Return the [x, y] coordinate for the center point of the cell that contains the specified text.  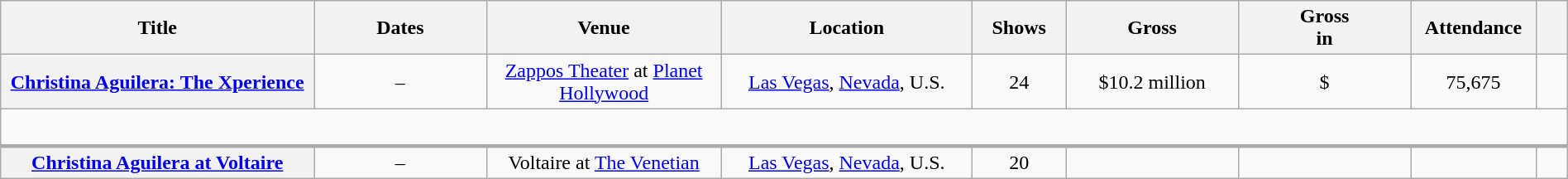
Christina Aguilera: The Xperience [157, 81]
Zappos Theater at Planet Hollywood [604, 81]
$10.2 million [1152, 81]
20 [1019, 162]
Location [847, 28]
Attendance [1474, 28]
24 [1019, 81]
Gross [1152, 28]
Christina Aguilera at Voltaire [157, 162]
Venue [604, 28]
Gross in [1324, 28]
Title [157, 28]
75,675 [1474, 81]
$ [1324, 81]
Shows [1019, 28]
Dates [400, 28]
Voltaire at The Venetian [604, 162]
